Locate the cell with the specified text and output its (X, Y) center coordinate. 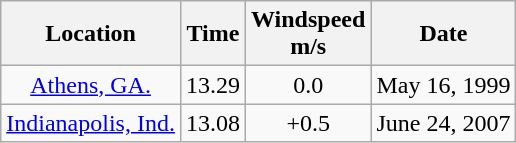
Time (212, 34)
June 24, 2007 (444, 123)
13.29 (212, 85)
0.0 (308, 85)
Indianapolis, Ind. (91, 123)
Location (91, 34)
Windspeedm/s (308, 34)
13.08 (212, 123)
+0.5 (308, 123)
Date (444, 34)
Athens, GA. (91, 85)
May 16, 1999 (444, 85)
